Extract the (x, y) coordinate from the center of the cell holding the provided text.  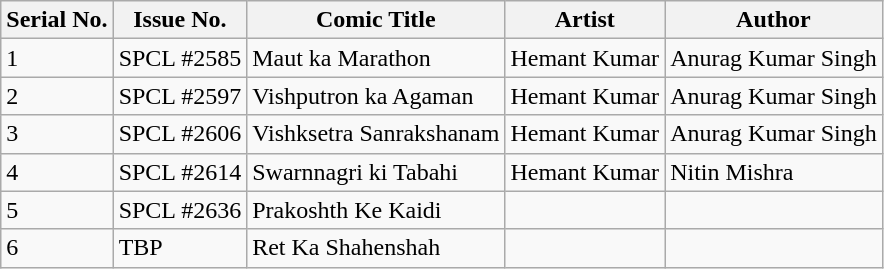
2 (57, 96)
Vishksetra Sanrakshanam (376, 134)
Serial No. (57, 20)
SPCL #2597 (180, 96)
1 (57, 58)
5 (57, 210)
Nitin Mishra (774, 172)
3 (57, 134)
SPCL #2614 (180, 172)
SPCL #2585 (180, 58)
Swarnnagri ki Tabahi (376, 172)
Issue No. (180, 20)
SPCL #2606 (180, 134)
Ret Ka Shahenshah (376, 248)
Comic Title (376, 20)
Artist (585, 20)
Vishputron ka Agaman (376, 96)
Prakoshth Ke Kaidi (376, 210)
Maut ka Marathon (376, 58)
Author (774, 20)
4 (57, 172)
SPCL #2636 (180, 210)
6 (57, 248)
TBP (180, 248)
